From the cell containing the given text, extract its center point as [x, y] coordinate. 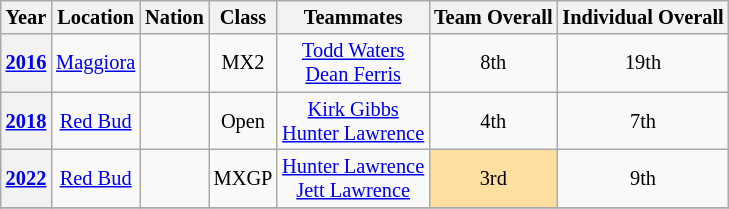
2022 [26, 178]
Individual Overall [642, 17]
Location [96, 17]
Maggiora [96, 63]
Class [244, 17]
7th [642, 121]
MXGP [244, 178]
Team Overall [493, 17]
Todd WatersDean Ferris [353, 63]
4th [493, 121]
Year [26, 17]
Kirk GibbsHunter Lawrence [353, 121]
8th [493, 63]
Hunter LawrenceJett Lawrence [353, 178]
3rd [493, 178]
MX2 [244, 63]
2018 [26, 121]
Open [244, 121]
9th [642, 178]
2016 [26, 63]
Teammates [353, 17]
19th [642, 63]
Nation [174, 17]
